Determine the [x, y] coordinate at the center of the cell enclosing the given text.  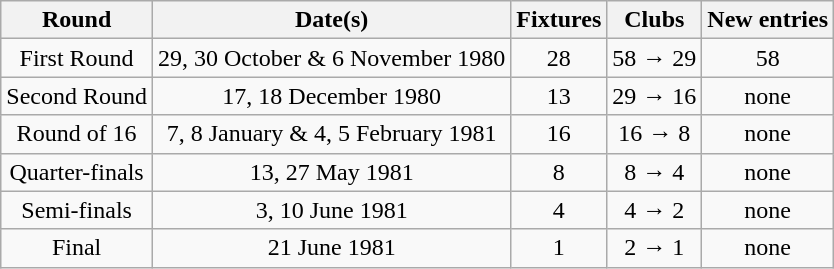
8 → 4 [654, 172]
Semi-finals [77, 210]
Quarter-finals [77, 172]
Round of 16 [77, 134]
First Round [77, 58]
58 → 29 [654, 58]
2 → 1 [654, 248]
28 [559, 58]
29, 30 October & 6 November 1980 [331, 58]
16 [559, 134]
13 [559, 96]
13, 27 May 1981 [331, 172]
4 → 2 [654, 210]
Round [77, 20]
Final [77, 248]
Date(s) [331, 20]
Clubs [654, 20]
58 [768, 58]
Second Round [77, 96]
3, 10 June 1981 [331, 210]
1 [559, 248]
4 [559, 210]
Fixtures [559, 20]
7, 8 January & 4, 5 February 1981 [331, 134]
29 → 16 [654, 96]
21 June 1981 [331, 248]
16 → 8 [654, 134]
17, 18 December 1980 [331, 96]
New entries [768, 20]
8 [559, 172]
